Return [x, y] of the center of cell containing provided text 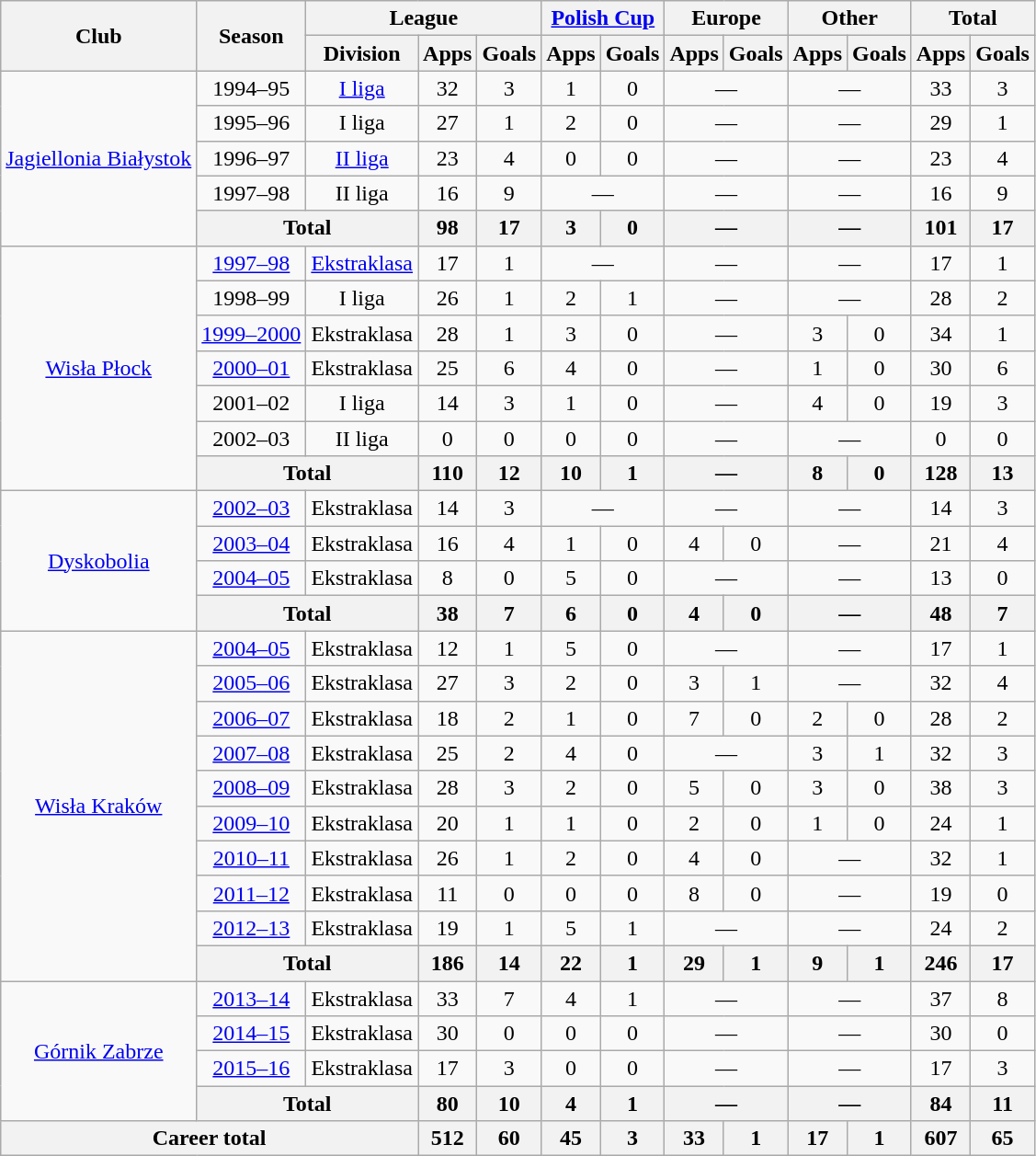
34 [940, 333]
Division [362, 53]
Europe [726, 18]
Dyskobolia [99, 561]
League [424, 18]
Wisła Kraków [99, 806]
186 [448, 963]
2015–16 [252, 1069]
Polish Cup [603, 18]
1998–99 [252, 298]
Jagiellonia Białystok [99, 158]
2001–02 [252, 403]
1995–96 [252, 123]
512 [448, 1139]
Club [99, 36]
2007–08 [252, 753]
2009–10 [252, 823]
246 [940, 963]
128 [940, 474]
22 [571, 963]
1994–95 [252, 88]
Career total [210, 1139]
1996–97 [252, 158]
Górnik Zabrze [99, 1050]
18 [448, 718]
2010–11 [252, 858]
37 [940, 998]
1999–2000 [252, 333]
2012–13 [252, 928]
45 [571, 1139]
Wisła Płock [99, 368]
2000–01 [252, 368]
2008–09 [252, 788]
2014–15 [252, 1034]
Other [849, 18]
80 [448, 1104]
2006–07 [252, 718]
2013–14 [252, 998]
110 [448, 474]
2011–12 [252, 893]
20 [448, 823]
21 [940, 544]
101 [940, 228]
98 [448, 228]
Season [252, 36]
2005–06 [252, 683]
48 [940, 613]
60 [509, 1139]
65 [1003, 1139]
607 [940, 1139]
84 [940, 1104]
2003–04 [252, 544]
